Provide the [X, Y] coordinate of the cell's center where the given text is located.  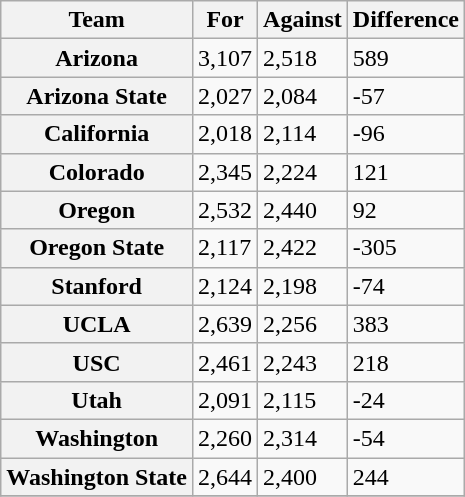
2,115 [303, 400]
2,027 [226, 96]
2,518 [303, 58]
2,117 [226, 248]
2,198 [303, 286]
2,400 [303, 477]
2,091 [226, 400]
2,440 [303, 210]
2,345 [226, 172]
Washington State [97, 477]
Washington [97, 438]
2,314 [303, 438]
Arizona State [97, 96]
Oregon State [97, 248]
2,260 [226, 438]
Colorado [97, 172]
2,124 [226, 286]
Utah [97, 400]
2,644 [226, 477]
589 [406, 58]
-96 [406, 134]
Team [97, 20]
218 [406, 362]
2,639 [226, 324]
-305 [406, 248]
2,461 [226, 362]
3,107 [226, 58]
2,224 [303, 172]
Difference [406, 20]
Oregon [97, 210]
Arizona [97, 58]
2,084 [303, 96]
-74 [406, 286]
-54 [406, 438]
2,422 [303, 248]
Stanford [97, 286]
244 [406, 477]
2,243 [303, 362]
121 [406, 172]
2,114 [303, 134]
California [97, 134]
UCLA [97, 324]
2,256 [303, 324]
Against [303, 20]
-24 [406, 400]
2,018 [226, 134]
-57 [406, 96]
2,532 [226, 210]
USC [97, 362]
92 [406, 210]
For [226, 20]
383 [406, 324]
